Determine the (x, y) coordinate at the center of the cell enclosing the given text.  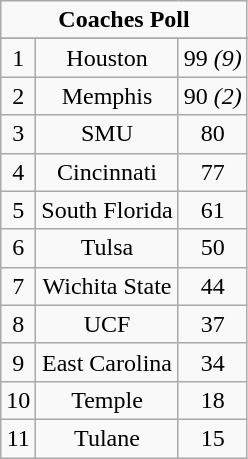
8 (18, 324)
50 (212, 248)
Temple (107, 400)
11 (18, 438)
Tulane (107, 438)
Memphis (107, 96)
77 (212, 172)
1 (18, 58)
East Carolina (107, 362)
61 (212, 210)
Tulsa (107, 248)
44 (212, 286)
99 (9) (212, 58)
7 (18, 286)
2 (18, 96)
18 (212, 400)
Wichita State (107, 286)
9 (18, 362)
10 (18, 400)
UCF (107, 324)
80 (212, 134)
15 (212, 438)
Coaches Poll (124, 20)
Cincinnati (107, 172)
4 (18, 172)
34 (212, 362)
6 (18, 248)
90 (2) (212, 96)
5 (18, 210)
3 (18, 134)
Houston (107, 58)
SMU (107, 134)
South Florida (107, 210)
37 (212, 324)
